Extract the (X, Y) coordinate from the center of the cell holding the provided text.  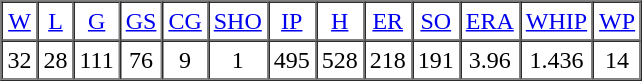
495 (292, 60)
9 (184, 60)
28 (56, 60)
76 (142, 60)
IP (292, 22)
G (97, 22)
14 (617, 60)
ERA (490, 22)
3.96 (490, 60)
32 (20, 60)
GS (142, 22)
SO (436, 22)
218 (388, 60)
CG (184, 22)
1 (238, 60)
111 (97, 60)
SHO (238, 22)
L (56, 22)
H (340, 22)
WHIP (556, 22)
W (20, 22)
191 (436, 60)
WP (617, 22)
1.436 (556, 60)
528 (340, 60)
ER (388, 22)
